Return [x, y] of the center of cell containing provided text 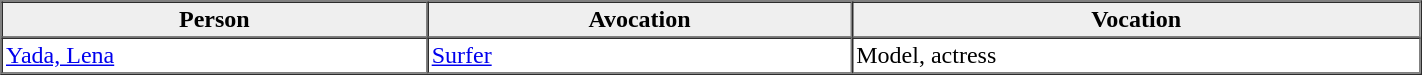
Avocation [640, 20]
Vocation [1136, 20]
Model, actress [1136, 56]
Yada, Lena [215, 56]
Surfer [640, 56]
Person [215, 20]
